Return the (X, Y) coordinate for the center point of the cell that contains the specified text.  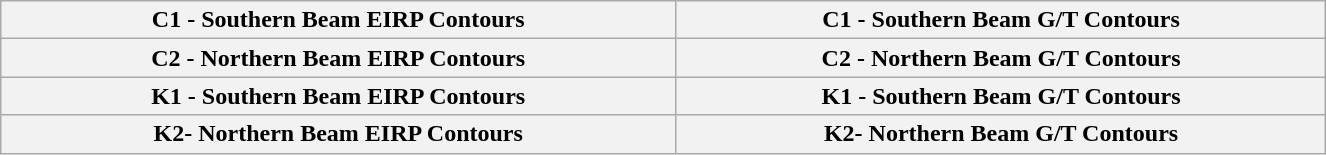
K2- Northern Beam G/T Contours (1001, 134)
K1 - Southern Beam EIRP Contours (338, 96)
K2- Northern Beam EIRP Contours (338, 134)
C2 - Northern Beam EIRP Contours (338, 58)
K1 - Southern Beam G/T Contours (1001, 96)
C1 - Southern Beam EIRP Contours (338, 20)
C1 - Southern Beam G/T Contours (1001, 20)
C2 - Northern Beam G/T Contours (1001, 58)
